From the cell containing the given text, extract its center point as [x, y] coordinate. 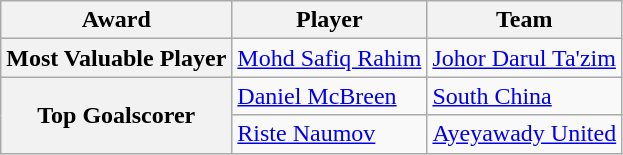
Most Valuable Player [116, 58]
Top Goalscorer [116, 115]
Mohd Safiq Rahim [330, 58]
Daniel McBreen [330, 96]
Player [330, 20]
Johor Darul Ta'zim [524, 58]
South China [524, 96]
Team [524, 20]
Riste Naumov [330, 134]
Ayeyawady United [524, 134]
Award [116, 20]
